Detect which cell encompasses the target text, then output its (x, y) center coordinate. 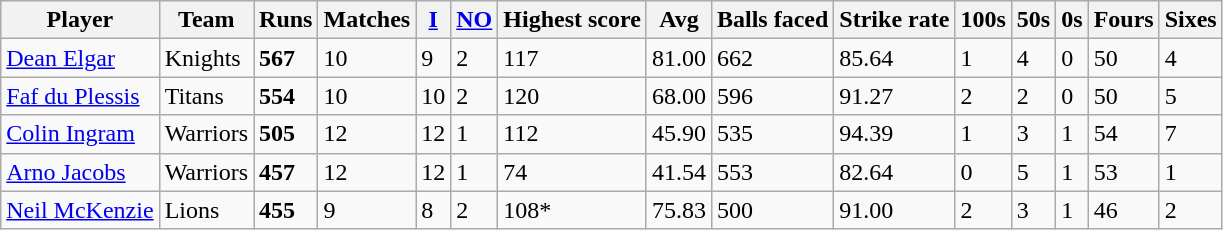
Balls faced (772, 20)
50s (1033, 20)
82.64 (894, 172)
Colin Ingram (80, 134)
8 (434, 210)
Avg (678, 20)
53 (1124, 172)
Highest score (572, 20)
117 (572, 58)
94.39 (894, 134)
455 (286, 210)
554 (286, 96)
Matches (367, 20)
81.00 (678, 58)
Knights (206, 58)
74 (572, 172)
85.64 (894, 58)
0s (1072, 20)
535 (772, 134)
46 (1124, 210)
662 (772, 58)
Lions (206, 210)
108* (572, 210)
500 (772, 210)
68.00 (678, 96)
91.00 (894, 210)
91.27 (894, 96)
Titans (206, 96)
505 (286, 134)
100s (983, 20)
75.83 (678, 210)
Dean Elgar (80, 58)
54 (1124, 134)
112 (572, 134)
120 (572, 96)
NO (474, 20)
I (434, 20)
Neil McKenzie (80, 210)
Faf du Plessis (80, 96)
553 (772, 172)
457 (286, 172)
41.54 (678, 172)
596 (772, 96)
Fours (1124, 20)
Arno Jacobs (80, 172)
Team (206, 20)
7 (1190, 134)
Strike rate (894, 20)
Sixes (1190, 20)
45.90 (678, 134)
Player (80, 20)
Runs (286, 20)
567 (286, 58)
